From the cell containing the given text, extract its center point as [X, Y] coordinate. 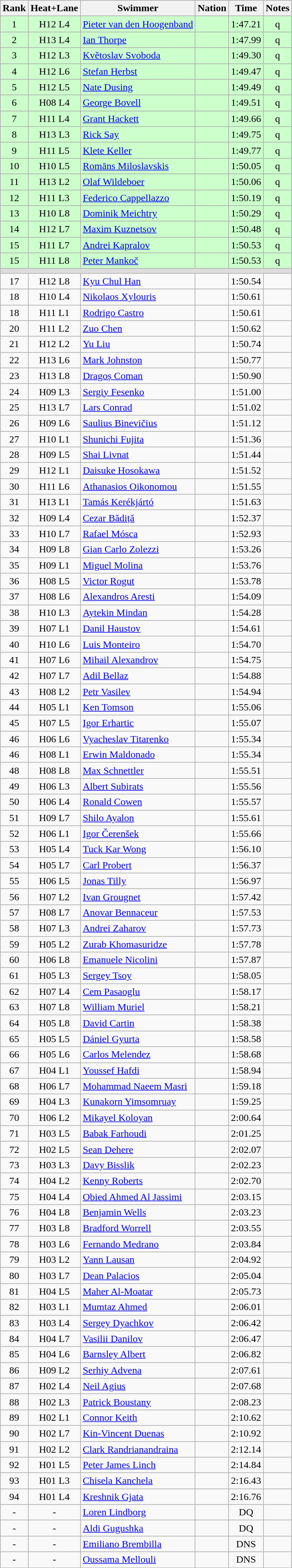
22 [14, 360]
Cem Pasaoglu [138, 992]
75 [14, 1196]
65 [14, 1039]
1:52.37 [246, 518]
Ronald Cowen [138, 802]
2:01.25 [246, 1133]
Kin-Vincent Duenas [138, 1433]
92 [14, 1465]
50 [14, 802]
H05 L7 [54, 865]
Mihail Alexandrov [138, 660]
H12 L7 [54, 229]
2:08.23 [246, 1402]
Nation [212, 8]
70 [14, 1118]
43 [14, 691]
H13 L8 [54, 376]
Dragoș Coman [138, 376]
H03 L6 [54, 1244]
2:02.07 [246, 1149]
2:10.62 [246, 1417]
H11 L1 [54, 313]
H13 L4 [54, 40]
H06 L3 [54, 786]
32 [14, 518]
H08 L4 [54, 103]
Sean Dehere [138, 1149]
58 [14, 928]
5 [14, 87]
1:54.09 [246, 597]
H10 L6 [54, 644]
74 [14, 1181]
69 [14, 1102]
41 [14, 660]
H08 L5 [54, 581]
H06 L5 [54, 881]
Emanuele Nicolini [138, 960]
H06 L7 [54, 1086]
1:54.61 [246, 628]
Klete Keller [138, 150]
20 [14, 328]
Aytekin Mindan [138, 613]
2 [14, 40]
Babak Farhoudi [138, 1133]
Notes [277, 8]
H02 L4 [54, 1386]
Danil Haustov [138, 628]
Sergey Tsoy [138, 976]
2:04.92 [246, 1260]
89 [14, 1417]
Serhiy Advena [138, 1370]
H11 L3 [54, 198]
1:53.78 [246, 581]
Květoslav Svoboda [138, 56]
Mark Johnston [138, 360]
George Bovell [138, 103]
H05 L6 [54, 1055]
H12 L1 [54, 471]
45 [14, 723]
1:56.37 [246, 865]
68 [14, 1086]
Igor Čerenšek [138, 834]
82 [14, 1307]
40 [14, 644]
Federico Cappellazzo [138, 198]
H11 L6 [54, 486]
Carl Probert [138, 865]
1:55.66 [246, 834]
1:49.77 [246, 150]
Miguel Molina [138, 565]
H02 L3 [54, 1402]
H11 L5 [54, 150]
1:57.53 [246, 912]
William Muriel [138, 1007]
Saulius Binevičius [138, 423]
39 [14, 628]
10 [14, 166]
Shilo Ayalon [138, 818]
Carlos Melendez [138, 1055]
H03 L8 [54, 1228]
62 [14, 992]
Chisela Kanchela [138, 1481]
1:47.21 [246, 24]
2:07.68 [246, 1386]
66 [14, 1055]
Shai Livnat [138, 455]
Luis Monteiro [138, 644]
Zuo Chen [138, 328]
Yann Lausan [138, 1260]
H11 L2 [54, 328]
1:49.47 [246, 71]
Obied Ahmed Al Jassimi [138, 1196]
Grant Hackett [138, 119]
Sergey Dyachkov [138, 1323]
H13 L3 [54, 134]
1:50.19 [246, 198]
H12 L5 [54, 87]
Emiliano Brembilla [138, 1544]
Time [246, 8]
Youssef Hafdi [138, 1070]
72 [14, 1149]
94 [14, 1497]
Mikayel Koloyan [138, 1118]
1:51.63 [246, 502]
Kunakorn Yimsomruay [138, 1102]
David Cartin [138, 1023]
1:50.90 [246, 376]
1:54.94 [246, 691]
Heat+Lane [54, 8]
38 [14, 613]
6 [14, 103]
1:53.76 [246, 565]
H09 L8 [54, 549]
H04 L1 [54, 1070]
1:59.25 [246, 1102]
H02 L7 [54, 1433]
Yu Liu [138, 344]
1:54.75 [246, 660]
21 [14, 344]
Clark Randrianandraina [138, 1449]
H10 L5 [54, 166]
H06 L6 [54, 739]
17 [14, 281]
1:58.21 [246, 1007]
1:49.51 [246, 103]
H10 L3 [54, 613]
2:10.92 [246, 1433]
7 [14, 119]
H10 L8 [54, 214]
Barnsley Albert [138, 1354]
59 [14, 944]
2:16.76 [246, 1497]
31 [14, 502]
64 [14, 1023]
2:03.55 [246, 1228]
26 [14, 423]
57 [14, 912]
H02 L5 [54, 1149]
Anovar Bennaceur [138, 912]
1:55.07 [246, 723]
87 [14, 1386]
H05 L8 [54, 1023]
H09 L3 [54, 391]
1:58.58 [246, 1039]
1:51.02 [246, 407]
24 [14, 391]
35 [14, 565]
2:02.70 [246, 1181]
13 [14, 214]
H04 L3 [54, 1102]
H09 L6 [54, 423]
H07 L3 [54, 928]
Kyu Chul Han [138, 281]
1:49.75 [246, 134]
49 [14, 786]
Stefan Herbst [138, 71]
H04 L5 [54, 1291]
1:50.05 [246, 166]
1:55.06 [246, 707]
H12 L4 [54, 24]
48 [14, 771]
H06 L1 [54, 834]
2:16.43 [246, 1481]
29 [14, 471]
Kreshnik Gjata [138, 1497]
67 [14, 1070]
1:49.66 [246, 119]
Igor Erhartic [138, 723]
Cezar Bădiță [138, 518]
12 [14, 198]
1:51.52 [246, 471]
Dean Palacios [138, 1276]
H05 L2 [54, 944]
Loren Lindborg [138, 1512]
78 [14, 1244]
42 [14, 676]
H04 L7 [54, 1339]
H07 L2 [54, 897]
H13 L7 [54, 407]
H05 L5 [54, 1039]
Vasilii Danilov [138, 1339]
2:06.42 [246, 1323]
91 [14, 1449]
H04 L2 [54, 1181]
Maher Al-Moatar [138, 1291]
37 [14, 597]
Rick Say [138, 134]
Erwin Maldonado [138, 755]
1:50.06 [246, 182]
Fernando Medrano [138, 1244]
1:58.05 [246, 976]
51 [14, 818]
H09 L2 [54, 1370]
H02 L2 [54, 1449]
1:47.99 [246, 40]
Peter James Linch [138, 1465]
Olaf Wildeboer [138, 182]
36 [14, 581]
H10 L1 [54, 439]
1:56.97 [246, 881]
H08 L8 [54, 771]
H12 L3 [54, 56]
H07 L6 [54, 660]
1:53.26 [246, 549]
80 [14, 1276]
33 [14, 534]
Neil Agius [138, 1386]
1:54.28 [246, 613]
H06 L4 [54, 802]
1:55.51 [246, 771]
84 [14, 1339]
63 [14, 1007]
1:51.12 [246, 423]
1:57.42 [246, 897]
H12 L2 [54, 344]
Adil Bellaz [138, 676]
H04 L6 [54, 1354]
H10 L7 [54, 534]
1:55.56 [246, 786]
1:57.73 [246, 928]
1:51.55 [246, 486]
2:07.61 [246, 1370]
2:06.47 [246, 1339]
77 [14, 1228]
Nikolaos Xylouris [138, 297]
Bradford Worrell [138, 1228]
Andrei Zaharov [138, 928]
Victor Rogut [138, 581]
H11 L7 [54, 245]
2:05.04 [246, 1276]
9 [14, 150]
H07 L8 [54, 1007]
1:50.74 [246, 344]
Sergiy Fesenko [138, 391]
Oussama Mellouli [138, 1560]
81 [14, 1291]
Jonas Tilly [138, 881]
Shunichi Fujita [138, 439]
61 [14, 976]
H03 L1 [54, 1307]
H05 L1 [54, 707]
Benjamin Wells [138, 1213]
H03 L4 [54, 1323]
1:55.61 [246, 818]
Connor Keith [138, 1417]
H04 L4 [54, 1196]
Tamás Kerékjártó [138, 502]
2:14.84 [246, 1465]
H04 L8 [54, 1213]
25 [14, 407]
H09 L5 [54, 455]
Dominik Meichtry [138, 214]
H12 L6 [54, 71]
Mohammad Naeem Masri [138, 1086]
Albert Subirats [138, 786]
85 [14, 1354]
H06 L2 [54, 1118]
Alexandros Aresti [138, 597]
H11 L8 [54, 261]
Tuck Kar Wong [138, 849]
H08 L2 [54, 691]
H08 L1 [54, 755]
56 [14, 897]
8 [14, 134]
Mumtaz Ahmed [138, 1307]
H12 L8 [54, 281]
52 [14, 834]
Davy Bisslik [138, 1165]
4 [14, 71]
H11 L4 [54, 119]
93 [14, 1481]
Max Schnettler [138, 771]
23 [14, 376]
11 [14, 182]
27 [14, 439]
73 [14, 1165]
Aldi Gugushka [138, 1528]
Athanasios Oikonomou [138, 486]
Zurab Khomasuridze [138, 944]
H13 L6 [54, 360]
1:51.00 [246, 391]
Patrick Boustany [138, 1402]
H03 L2 [54, 1260]
71 [14, 1133]
Ivan Grougnet [138, 897]
H07 L5 [54, 723]
2:02.23 [246, 1165]
60 [14, 960]
Nate Dusing [138, 87]
Ian Thorpe [138, 40]
Gian Carlo Zolezzi [138, 549]
86 [14, 1370]
H07 L4 [54, 992]
28 [14, 455]
1 [14, 24]
Dániel Gyurta [138, 1039]
Romāns Miloslavskis [138, 166]
2:00.64 [246, 1118]
1:51.36 [246, 439]
3 [14, 56]
H07 L7 [54, 676]
H09 L4 [54, 518]
1:54.88 [246, 676]
44 [14, 707]
Petr Vasilev [138, 691]
1:56.10 [246, 849]
53 [14, 849]
H02 L1 [54, 1417]
H03 L3 [54, 1165]
H05 L3 [54, 976]
Vyacheslav Titarenko [138, 739]
2:03.15 [246, 1196]
1:58.17 [246, 992]
1:50.77 [246, 360]
Rodrigo Castro [138, 313]
90 [14, 1433]
1:52.93 [246, 534]
1:49.30 [246, 56]
54 [14, 865]
1:59.18 [246, 1086]
30 [14, 486]
1:51.44 [246, 455]
1:49.49 [246, 87]
H10 L4 [54, 297]
88 [14, 1402]
2:05.73 [246, 1291]
1:50.54 [246, 281]
1:50.62 [246, 328]
Andrei Kapralov [138, 245]
Lars Conrad [138, 407]
H07 L1 [54, 628]
H09 L7 [54, 818]
1:55.57 [246, 802]
79 [14, 1260]
1:54.70 [246, 644]
14 [14, 229]
Maxim Kuznetsov [138, 229]
H03 L5 [54, 1133]
2:12.14 [246, 1449]
1:50.48 [246, 229]
2:06.01 [246, 1307]
1:58.94 [246, 1070]
Daisuke Hosokawa [138, 471]
76 [14, 1213]
H01 L4 [54, 1497]
2:06.82 [246, 1354]
H13 L1 [54, 502]
Pieter van den Hoogenband [138, 24]
Rafael Mósca [138, 534]
Swimmer [138, 8]
H03 L7 [54, 1276]
2:03.84 [246, 1244]
55 [14, 881]
H09 L1 [54, 565]
1:50.29 [246, 214]
H08 L6 [54, 597]
H05 L4 [54, 849]
1:57.87 [246, 960]
1:58.68 [246, 1055]
83 [14, 1323]
Kenny Roberts [138, 1181]
Rank [14, 8]
H01 L5 [54, 1465]
H08 L7 [54, 912]
1:57.78 [246, 944]
1:58.38 [246, 1023]
Peter Mankoč [138, 261]
H01 L3 [54, 1481]
Ken Tomson [138, 707]
34 [14, 549]
2:03.23 [246, 1213]
H06 L8 [54, 960]
H13 L2 [54, 182]
